Identify which cell holds the provided text, then report its (x, y) central coordinate. 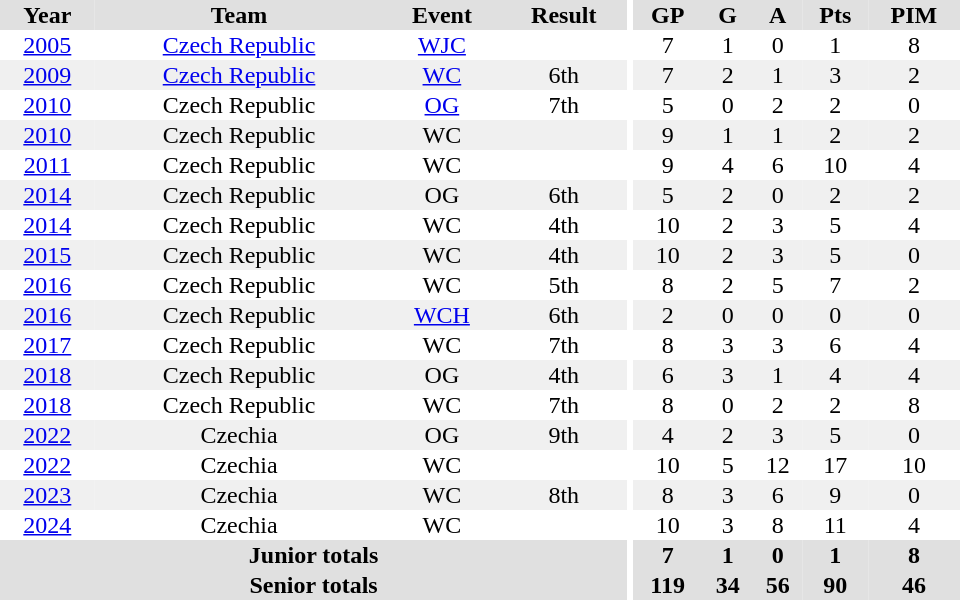
2015 (48, 255)
119 (668, 585)
A (778, 15)
2011 (48, 165)
Result (564, 15)
PIM (914, 15)
12 (778, 465)
GP (668, 15)
Junior totals (314, 555)
46 (914, 585)
2024 (48, 525)
2009 (48, 75)
9th (564, 435)
Team (240, 15)
G (728, 15)
Event (442, 15)
WCH (442, 315)
Senior totals (314, 585)
2005 (48, 45)
56 (778, 585)
2017 (48, 345)
Pts (836, 15)
2023 (48, 495)
WJC (442, 45)
90 (836, 585)
11 (836, 525)
5th (564, 285)
Year (48, 15)
34 (728, 585)
8th (564, 495)
17 (836, 465)
